For the text-containing cell, return its midpoint in [x, y] coordinate format. 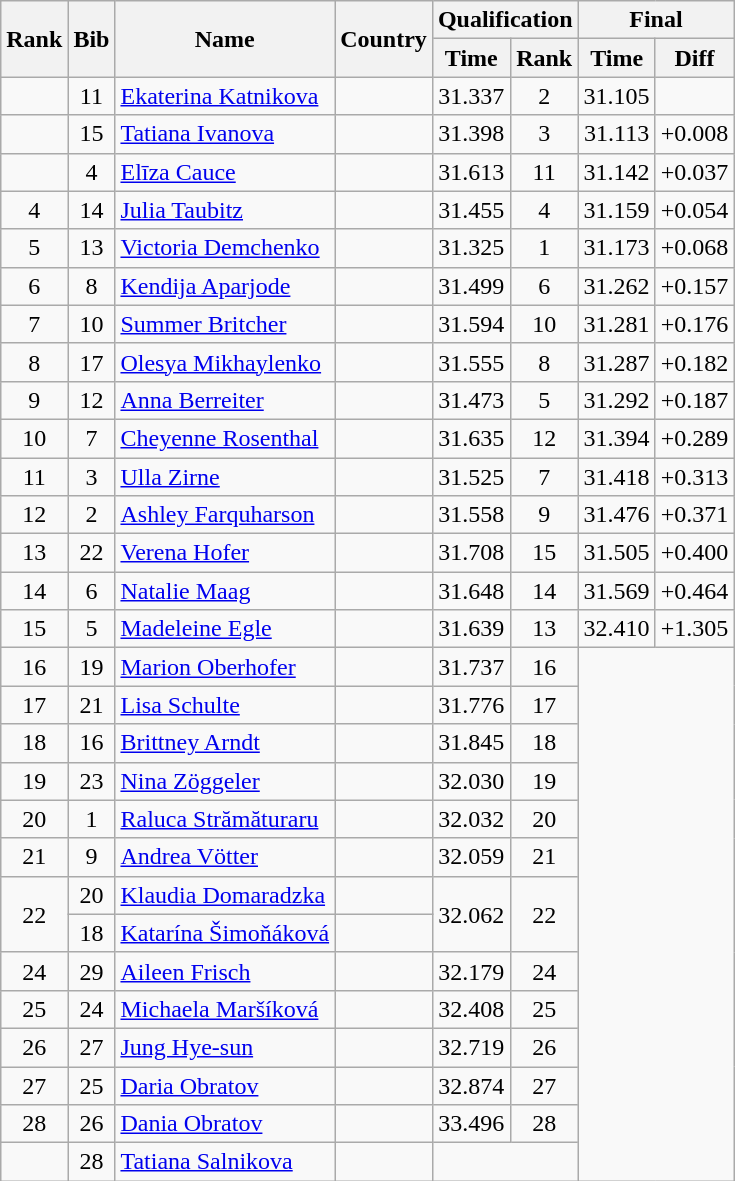
Ekaterina Katnikova [225, 96]
+0.464 [694, 591]
31.292 [616, 400]
31.394 [616, 438]
31.113 [616, 134]
+0.187 [694, 400]
Dania Obratov [225, 1124]
Katarína Šimoňáková [225, 933]
Michaela Maršíková [225, 1009]
31.776 [471, 705]
Madeleine Egle [225, 629]
31.555 [471, 362]
31.476 [616, 515]
31.558 [471, 515]
+0.054 [694, 210]
32.874 [471, 1085]
31.635 [471, 438]
Tatiana Ivanova [225, 134]
Qualification [505, 20]
31.105 [616, 96]
31.505 [616, 553]
+0.313 [694, 477]
32.059 [471, 857]
Marion Oberhofer [225, 667]
Jung Hye-sun [225, 1047]
Julia Taubitz [225, 210]
+1.305 [694, 629]
31.398 [471, 134]
31.569 [616, 591]
Ashley Farquharson [225, 515]
32.062 [471, 914]
+0.068 [694, 248]
Lisa Schulte [225, 705]
31.499 [471, 286]
Final [656, 20]
Ulla Zirne [225, 477]
Summer Britcher [225, 324]
+0.008 [694, 134]
32.179 [471, 971]
Kendija Aparjode [225, 286]
31.737 [471, 667]
Nina Zöggeler [225, 781]
Verena Hofer [225, 553]
Anna Berreiter [225, 400]
23 [92, 781]
31.287 [616, 362]
Cheyenne Rosenthal [225, 438]
Country [384, 39]
Diff [694, 58]
31.142 [616, 172]
31.648 [471, 591]
+0.289 [694, 438]
Tatiana Salnikova [225, 1162]
Raluca Strămăturaru [225, 819]
+0.176 [694, 324]
33.496 [471, 1124]
+0.400 [694, 553]
Olesya Mikhaylenko [225, 362]
31.325 [471, 248]
Daria Obratov [225, 1085]
+0.371 [694, 515]
Natalie Maag [225, 591]
Aileen Frisch [225, 971]
31.337 [471, 96]
32.032 [471, 819]
+0.157 [694, 286]
29 [92, 971]
31.845 [471, 743]
31.594 [471, 324]
31.525 [471, 477]
Victoria Demchenko [225, 248]
Brittney Arndt [225, 743]
Name [225, 39]
31.639 [471, 629]
31.262 [616, 286]
31.473 [471, 400]
32.408 [471, 1009]
32.030 [471, 781]
31.418 [616, 477]
Andrea Vötter [225, 857]
31.281 [616, 324]
31.613 [471, 172]
Elīza Cauce [225, 172]
31.159 [616, 210]
Klaudia Domaradzka [225, 895]
32.410 [616, 629]
32.719 [471, 1047]
+0.037 [694, 172]
31.708 [471, 553]
31.173 [616, 248]
+0.182 [694, 362]
Bib [92, 39]
31.455 [471, 210]
